Find where the given text appears and provide that cell's center as (X, Y) coordinate. 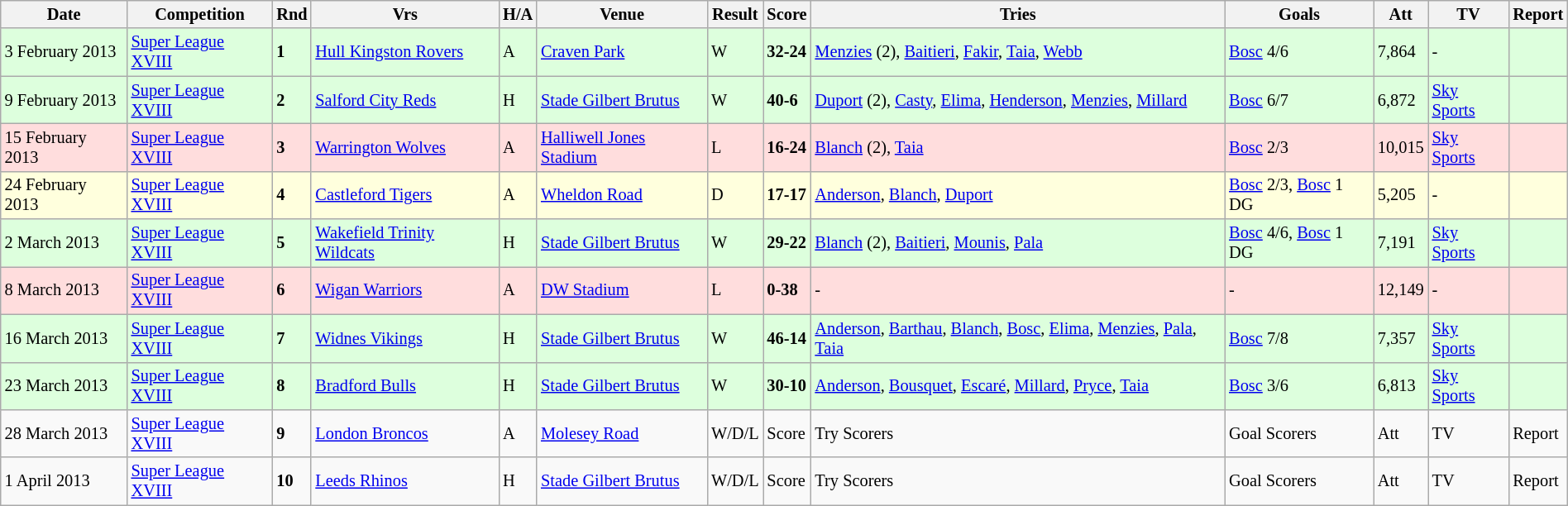
Bradford Bulls (405, 386)
10,015 (1401, 147)
7,357 (1401, 338)
2 March 2013 (65, 243)
9 (291, 433)
30-10 (787, 386)
3 (291, 147)
Anderson, Barthau, Blanch, Bosc, Elima, Menzies, Pala, Taia (1019, 338)
Date (65, 14)
Castleford Tigers (405, 195)
Hull Kingston Rovers (405, 52)
Vrs (405, 14)
8 March 2013 (65, 290)
1 (291, 52)
5 (291, 243)
1 April 2013 (65, 481)
15 February 2013 (65, 147)
Salford City Reds (405, 100)
Molesey Road (622, 433)
London Broncos (405, 433)
16 March 2013 (65, 338)
D (734, 195)
0-38 (787, 290)
Bosc 4/6, Bosc 1 DG (1299, 243)
3 February 2013 (65, 52)
6 (291, 290)
7,864 (1401, 52)
17-17 (787, 195)
23 March 2013 (65, 386)
Bosc 6/7 (1299, 100)
H/A (518, 14)
9 February 2013 (65, 100)
Venue (622, 14)
DW Stadium (622, 290)
24 February 2013 (65, 195)
Wheldon Road (622, 195)
Goals (1299, 14)
Menzies (2), Baitieri, Fakir, Taia, Webb (1019, 52)
Bosc 2/3 (1299, 147)
Anderson, Blanch, Duport (1019, 195)
6,872 (1401, 100)
Competition (200, 14)
Rnd (291, 14)
Widnes Vikings (405, 338)
12,149 (1401, 290)
32-24 (787, 52)
7 (291, 338)
Leeds Rhinos (405, 481)
Craven Park (622, 52)
Anderson, Bousquet, Escaré, Millard, Pryce, Taia (1019, 386)
29-22 (787, 243)
Blanch (2), Baitieri, Mounis, Pala (1019, 243)
Halliwell Jones Stadium (622, 147)
4 (291, 195)
Bosc 2/3, Bosc 1 DG (1299, 195)
Duport (2), Casty, Elima, Henderson, Menzies, Millard (1019, 100)
40-6 (787, 100)
5,205 (1401, 195)
Warrington Wolves (405, 147)
Bosc 4/6 (1299, 52)
Bosc 7/8 (1299, 338)
Wigan Warriors (405, 290)
Tries (1019, 14)
28 March 2013 (65, 433)
7,191 (1401, 243)
2 (291, 100)
6,813 (1401, 386)
10 (291, 481)
16-24 (787, 147)
8 (291, 386)
Bosc 3/6 (1299, 386)
Result (734, 14)
46-14 (787, 338)
Blanch (2), Taia (1019, 147)
Wakefield Trinity Wildcats (405, 243)
